Extract the (X, Y) coordinate from the center of the cell holding the provided text.  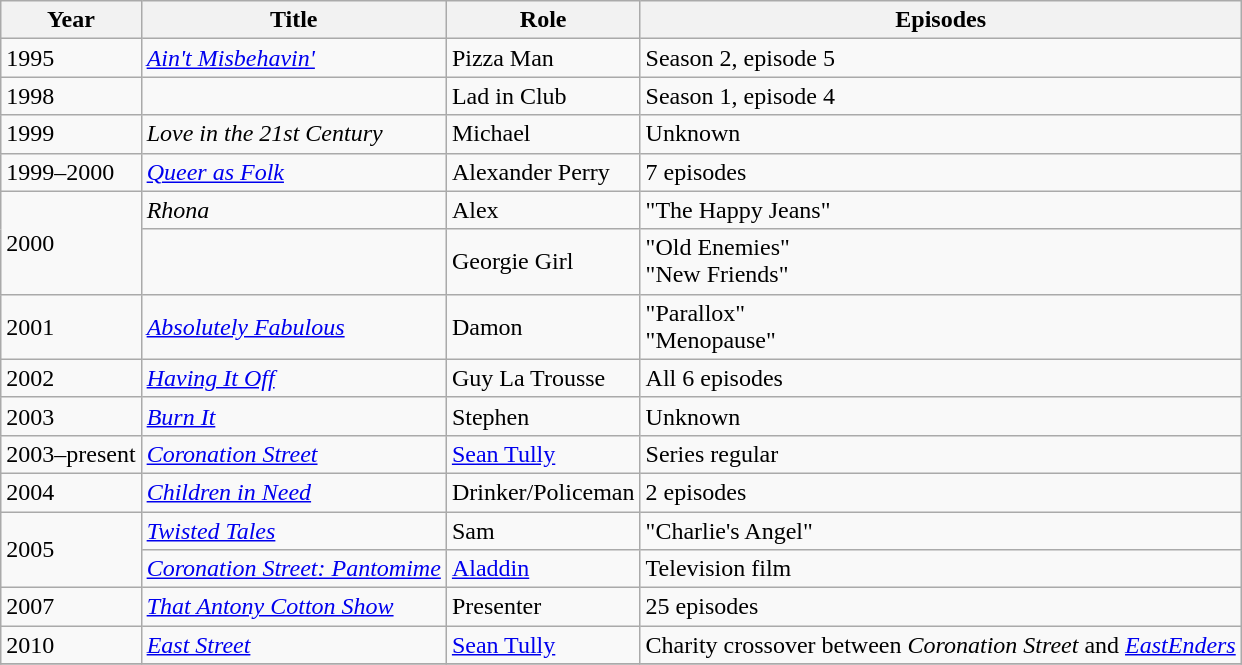
"Old Enemies" "New Friends" (940, 262)
All 6 episodes (940, 378)
Damon (543, 326)
Pizza Man (543, 58)
Title (294, 20)
Year (71, 20)
Season 2, episode 5 (940, 58)
Charity crossover between Coronation Street and EastEnders (940, 645)
2004 (71, 492)
"Parallox" "Menopause" (940, 326)
25 episodes (940, 607)
2005 (71, 550)
Stephen (543, 416)
Role (543, 20)
Alexander Perry (543, 172)
Ain't Misbehavin' (294, 58)
"The Happy Jeans" (940, 210)
"Charlie's Angel" (940, 531)
Aladdin (543, 569)
Lad in Club (543, 96)
Love in the 21st Century (294, 134)
1999–2000 (71, 172)
2003 (71, 416)
That Antony Cotton Show (294, 607)
Sam (543, 531)
Michael (543, 134)
Queer as Folk (294, 172)
Drinker/Policeman (543, 492)
Television film (940, 569)
Series regular (940, 454)
Coronation Street: Pantomime (294, 569)
2001 (71, 326)
2 episodes (940, 492)
Burn It (294, 416)
Absolutely Fabulous (294, 326)
1998 (71, 96)
7 episodes (940, 172)
2007 (71, 607)
2000 (71, 242)
1999 (71, 134)
Alex (543, 210)
Guy La Trousse (543, 378)
Georgie Girl (543, 262)
East Street (294, 645)
Coronation Street (294, 454)
Season 1, episode 4 (940, 96)
Episodes (940, 20)
2003–present (71, 454)
Children in Need (294, 492)
Having It Off (294, 378)
1995 (71, 58)
2010 (71, 645)
2002 (71, 378)
Rhona (294, 210)
Presenter (543, 607)
Twisted Tales (294, 531)
